Output the [X, Y] coordinate of the center of the cell containing the given text.  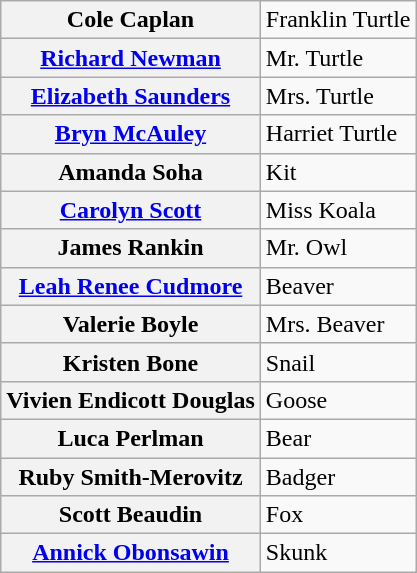
Franklin Turtle [338, 20]
Carolyn Scott [131, 210]
Scott Beaudin [131, 515]
Goose [338, 400]
Kit [338, 172]
Ruby Smith-Merovitz [131, 477]
Valerie Boyle [131, 324]
Luca Perlman [131, 438]
Elizabeth Saunders [131, 96]
Skunk [338, 553]
Bear [338, 438]
Mrs. Beaver [338, 324]
Mr. Owl [338, 248]
Snail [338, 362]
Mr. Turtle [338, 58]
Vivien Endicott Douglas [131, 400]
Leah Renee Cudmore [131, 286]
Badger [338, 477]
Harriet Turtle [338, 134]
Miss Koala [338, 210]
Cole Caplan [131, 20]
Mrs. Turtle [338, 96]
Bryn McAuley [131, 134]
Richard Newman [131, 58]
Annick Obonsawin [131, 553]
Fox [338, 515]
Beaver [338, 286]
Kristen Bone [131, 362]
Amanda Soha [131, 172]
James Rankin [131, 248]
